Locate the cell with the specified text and output its [x, y] center coordinate. 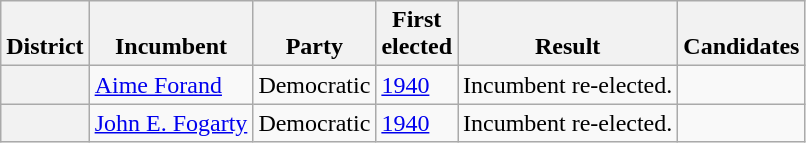
Incumbent [171, 34]
Party [314, 34]
John E. Fogarty [171, 123]
Candidates [742, 34]
District [45, 34]
Firstelected [417, 34]
Result [568, 34]
Aime Forand [171, 85]
